For the text-containing cell, return its midpoint in (x, y) coordinate format. 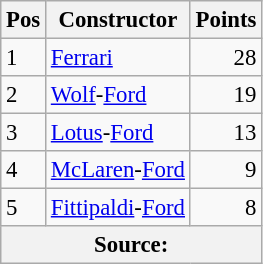
McLaren-Ford (118, 170)
Source: (132, 245)
8 (226, 208)
3 (24, 133)
19 (226, 95)
Fittipaldi-Ford (118, 208)
Points (226, 20)
Constructor (118, 20)
1 (24, 58)
Wolf-Ford (118, 95)
Lotus-Ford (118, 133)
5 (24, 208)
Pos (24, 20)
13 (226, 133)
2 (24, 95)
Ferrari (118, 58)
4 (24, 170)
9 (226, 170)
28 (226, 58)
